Pinpoint the cell where the given text exists, returning its (X, Y) midpoint coordinate. 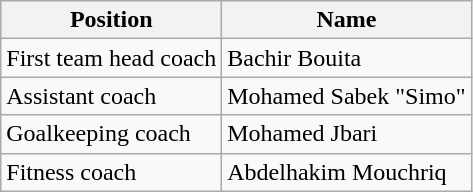
Assistant coach (112, 96)
Abdelhakim Mouchriq (346, 172)
Position (112, 20)
First team head coach (112, 58)
Bachir Bouita (346, 58)
Fitness coach (112, 172)
Goalkeeping coach (112, 134)
Name (346, 20)
Mohamed Sabek "Simo" (346, 96)
Mohamed Jbari (346, 134)
